Identify which cell holds the provided text, then report its (X, Y) central coordinate. 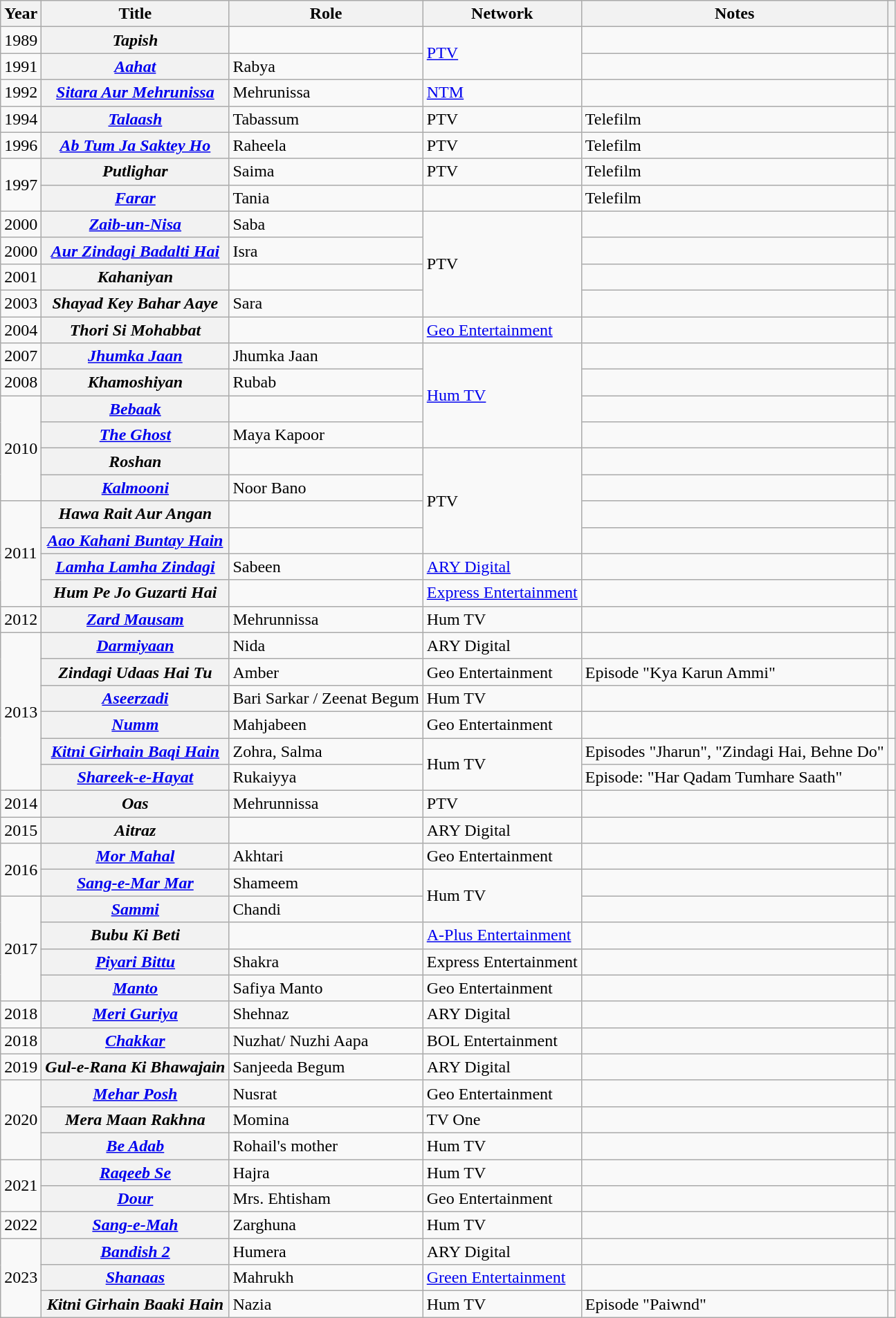
Khamoshiyan (136, 383)
Rabya (326, 66)
Hajra (326, 1173)
Aahat (136, 66)
Kitni Girhain Baqi Hain (136, 751)
Kalmooni (136, 488)
Numm (136, 724)
Meri Guriya (136, 1014)
Sara (326, 303)
2008 (21, 383)
Sammi (136, 909)
2019 (21, 1067)
Episode: "Har Qadam Tumhare Saath" (735, 778)
2001 (21, 277)
Maya Kapoor (326, 435)
Nazia (326, 1304)
1994 (21, 119)
Sanjeeda Begum (326, 1067)
Title (136, 14)
Saba (326, 224)
2022 (21, 1225)
Nuzhat/ Nuzhi Aapa (326, 1041)
Sabeen (326, 567)
Be Adab (136, 1146)
Sitara Aur Mehrunissa (136, 93)
Aao Kahani Buntay Hain (136, 540)
A-Plus Entertainment (502, 935)
Farar (136, 198)
Akhtari (326, 857)
2012 (21, 619)
2007 (21, 356)
Shareek-e-Hayat (136, 778)
2014 (21, 804)
Noor Bano (326, 488)
Mor Mahal (136, 857)
NTM (502, 93)
Nida (326, 646)
Mera Maan Rakhna (136, 1119)
The Ghost (136, 435)
Bebaak (136, 409)
Shakra (326, 962)
2015 (21, 830)
2011 (21, 553)
2003 (21, 303)
Safiya Manto (326, 988)
Tabassum (326, 119)
2020 (21, 1119)
Darmiyaan (136, 646)
Oas (136, 804)
Shameem (326, 883)
Ab Tum Ja Saktey Ho (136, 145)
Zaib-un-Nisa (136, 224)
Sang-e-Mar Mar (136, 883)
Tapish (136, 40)
Saima (326, 172)
Mahjabeen (326, 724)
Zindagi Udaas Hai Tu (136, 672)
Bandish 2 (136, 1252)
Amber (326, 672)
Aseerzadi (136, 698)
Hum Pe Jo Guzarti Hai (136, 593)
2004 (21, 330)
Humera (326, 1252)
2023 (21, 1278)
Bubu Ki Beti (136, 935)
Kahaniyan (136, 277)
Green Entertainment (502, 1278)
1991 (21, 66)
Episode "Kya Karun Ammi" (735, 672)
1997 (21, 185)
Rukaiyya (326, 778)
Mrs. Ehtisham (326, 1199)
Lamha Lamha Zindagi (136, 567)
2017 (21, 949)
Role (326, 14)
Raheela (326, 145)
Sang-e-Mah (136, 1225)
Aitraz (136, 830)
Mehrunissa (326, 93)
Year (21, 14)
2021 (21, 1186)
Roshan (136, 461)
Nusrat (326, 1093)
Manto (136, 988)
Network (502, 14)
Talaash (136, 119)
Zard Mausam (136, 619)
Rubab (326, 383)
Putlighar (136, 172)
BOL Entertainment (502, 1041)
Piyari Bittu (136, 962)
Notes (735, 14)
2016 (21, 870)
1996 (21, 145)
Shayad Key Bahar Aaye (136, 303)
Shanaas (136, 1278)
Mehar Posh (136, 1093)
2010 (21, 448)
Rohail's mother (326, 1146)
Episodes "Jharun", "Zindagi Hai, Behne Do" (735, 751)
Hawa Rait Aur Angan (136, 514)
Gul-e-Rana Ki Bhawajain (136, 1067)
Chandi (326, 909)
Mahrukh (326, 1278)
Zohra, Salma (326, 751)
Shehnaz (326, 1014)
Episode "Paiwnd" (735, 1304)
2013 (21, 711)
Chakkar (136, 1041)
1989 (21, 40)
Zarghuna (326, 1225)
Kitni Girhain Baaki Hain (136, 1304)
1992 (21, 93)
Dour (136, 1199)
Tania (326, 198)
Momina (326, 1119)
Aur Zindagi Badalti Hai (136, 250)
Raqeeb Se (136, 1173)
Isra (326, 250)
Thori Si Mohabbat (136, 330)
Bari Sarkar / Zeenat Begum (326, 698)
TV One (502, 1119)
